From the cell containing the given text, extract its center point as (x, y) coordinate. 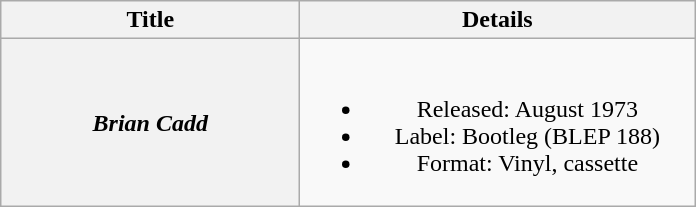
Title (150, 20)
Details (498, 20)
Brian Cadd (150, 122)
Released: August 1973Label: Bootleg (BLEP 188)Format: Vinyl, cassette (498, 122)
